Search for the cell housing the specified text and yield its (X, Y) center coordinate. 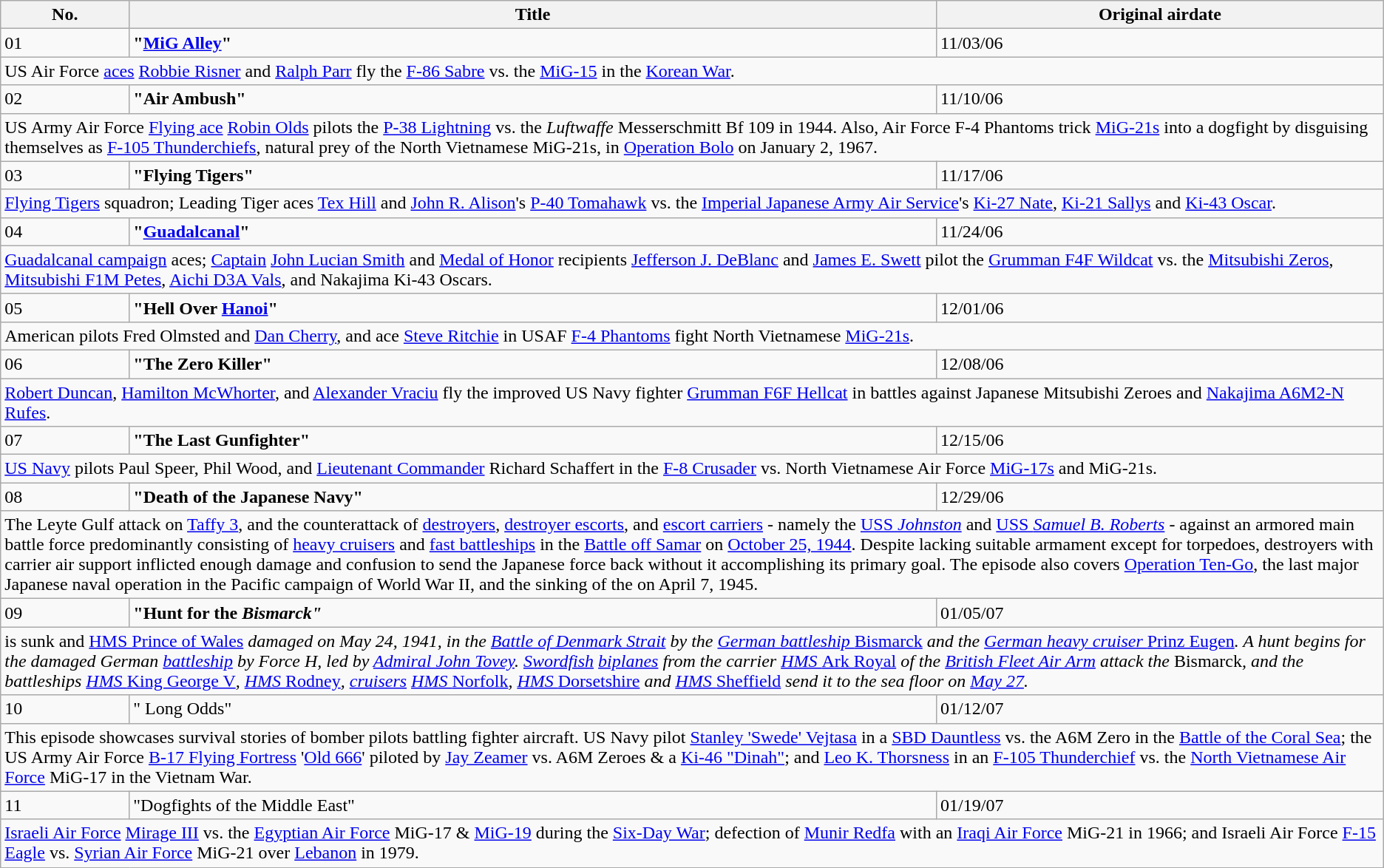
Original airdate (1161, 15)
07 (65, 441)
11/24/06 (1161, 231)
11/10/06 (1161, 99)
"Hell Over Hanoi" (533, 308)
11/17/06 (1161, 175)
US Air Force aces Robbie Risner and Ralph Parr fly the F-86 Sabre vs. the MiG-15 in the Korean War. (692, 71)
No. (65, 15)
05 (65, 308)
"Flying Tigers" (533, 175)
06 (65, 364)
11/03/06 (1161, 43)
03 (65, 175)
09 (65, 613)
08 (65, 497)
12/08/06 (1161, 364)
12/15/06 (1161, 441)
"Air Ambush" (533, 99)
"Guadalcanal" (533, 231)
12/01/06 (1161, 308)
11 (65, 805)
"The Zero Killer" (533, 364)
"The Last Gunfighter" (533, 441)
01/05/07 (1161, 613)
01/12/07 (1161, 709)
"MiG Alley" (533, 43)
"Death of the Japanese Navy" (533, 497)
04 (65, 231)
10 (65, 709)
Title (533, 15)
" Long Odds" (533, 709)
American pilots Fred Olmsted and Dan Cherry, and ace Steve Ritchie in USAF F-4 Phantoms fight North Vietnamese MiG-21s. (692, 336)
01 (65, 43)
02 (65, 99)
"Hunt for the Bismarck" (533, 613)
"Dogfights of the Middle East" (533, 805)
12/29/06 (1161, 497)
01/19/07 (1161, 805)
